Return the [x, y] coordinate for the center point of the cell that contains the specified text.  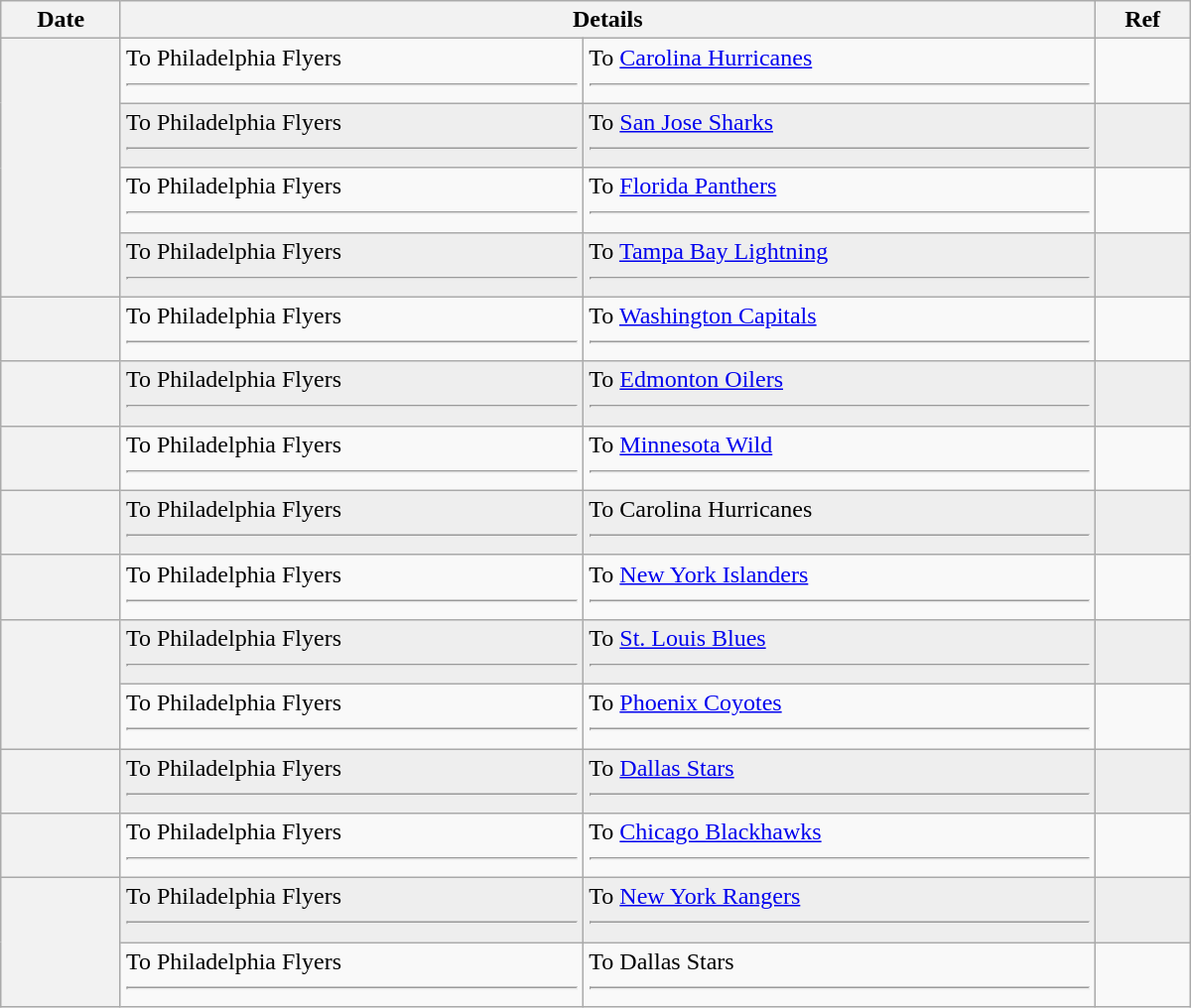
To Florida Panthers [840, 200]
Date [62, 20]
To Minnesota Wild [840, 458]
To New York Islanders [840, 587]
Ref [1142, 20]
To St. Louis Blues [840, 651]
To Phoenix Coyotes [840, 716]
To New York Rangers [840, 911]
To Tampa Bay Lightning [840, 264]
To San Jose Sharks [840, 135]
To Edmonton Oilers [840, 393]
To Chicago Blackhawks [840, 845]
To Washington Capitals [840, 329]
Details [607, 20]
